Return (x, y) of the center of cell containing provided text 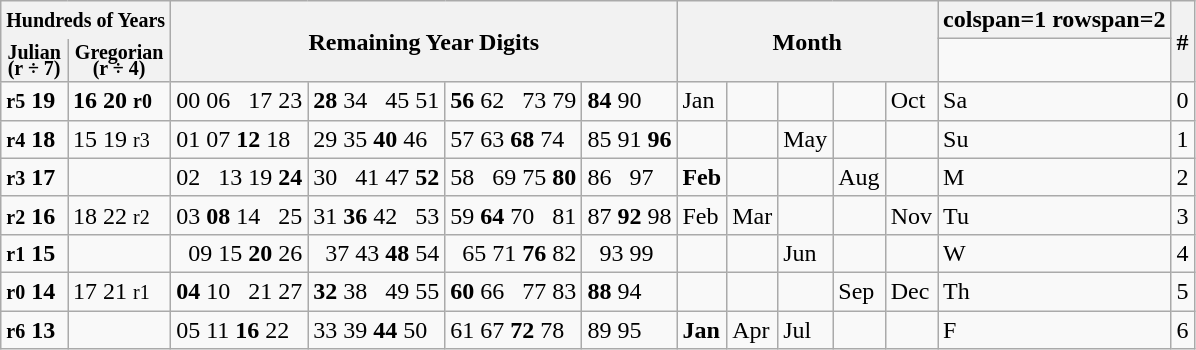
30 41 47 52 (376, 177)
89 95 (630, 329)
28 34 45 51 (376, 101)
85 91 96 (630, 139)
M (1054, 177)
colspan=1 rowspan=2 (1054, 20)
Apr (752, 329)
Gregorian(r ÷ 4) (120, 60)
Jun (806, 253)
02 13 19 24 (240, 177)
88 94 (630, 291)
r4 18 (34, 139)
Mar (752, 215)
5 (1182, 291)
16 20 r0 (120, 101)
Jul (806, 329)
r6 13 (34, 329)
Julian(r ÷ 7) (34, 60)
56 62 73 79 (514, 101)
1 (1182, 139)
Nov (911, 215)
0 (1182, 101)
Tu (1054, 215)
59 64 70 81 (514, 215)
29 35 40 46 (376, 139)
01 07 12 18 (240, 139)
31 36 42 53 (376, 215)
2 (1182, 177)
F (1054, 329)
r5 19 (34, 101)
87 92 98 (630, 215)
86 97 (630, 177)
18 22 r2 (120, 215)
58 69 75 80 (514, 177)
# (1182, 42)
15 19 r3 (120, 139)
r1 15 (34, 253)
Remaining Year Digits (424, 42)
Sep (859, 291)
r0 14 (34, 291)
61 67 72 78 (514, 329)
04 10 21 27 (240, 291)
4 (1182, 253)
r2 16 (34, 215)
Aug (859, 177)
17 21 r1 (120, 291)
Hundreds of Years (86, 20)
37 43 48 54 (376, 253)
00 06 17 23 (240, 101)
65 71 76 82 (514, 253)
r3 17 (34, 177)
33 39 44 50 (376, 329)
09 15 20 26 (240, 253)
May (806, 139)
03 08 14 25 (240, 215)
Sa (1054, 101)
6 (1182, 329)
Su (1054, 139)
60 66 77 83 (514, 291)
3 (1182, 215)
05 11 16 22 (240, 329)
Oct (911, 101)
Th (1054, 291)
Month (808, 42)
32 38 49 55 (376, 291)
57 63 68 74 (514, 139)
W (1054, 253)
84 90 (630, 101)
Dec (911, 291)
93 99 (630, 253)
